Output the [x, y] coordinate of the center of the cell containing the given text.  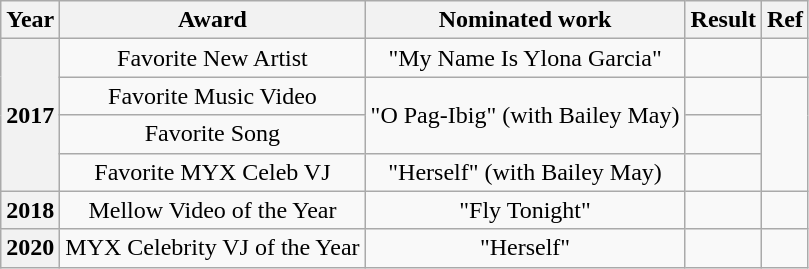
MYX Celebrity VJ of the Year [212, 248]
Nominated work [525, 20]
2017 [30, 115]
Favorite MYX Celeb VJ [212, 172]
"Herself" [525, 248]
2020 [30, 248]
Favorite New Artist [212, 58]
Favorite Song [212, 134]
"Herself" (with Bailey May) [525, 172]
Mellow Video of the Year [212, 210]
2018 [30, 210]
"O Pag-Ibig" (with Bailey May) [525, 115]
"My Name Is Ylona Garcia" [525, 58]
Ref [784, 20]
Award [212, 20]
Result [723, 20]
Year [30, 20]
Favorite Music Video [212, 96]
"Fly Tonight" [525, 210]
